Find where the given text appears and provide that cell's center as [x, y] coordinate. 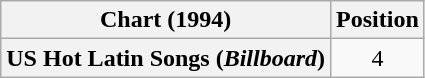
4 [378, 58]
Chart (1994) [166, 20]
US Hot Latin Songs (Billboard) [166, 58]
Position [378, 20]
